Search for the cell housing the specified text and yield its [X, Y] center coordinate. 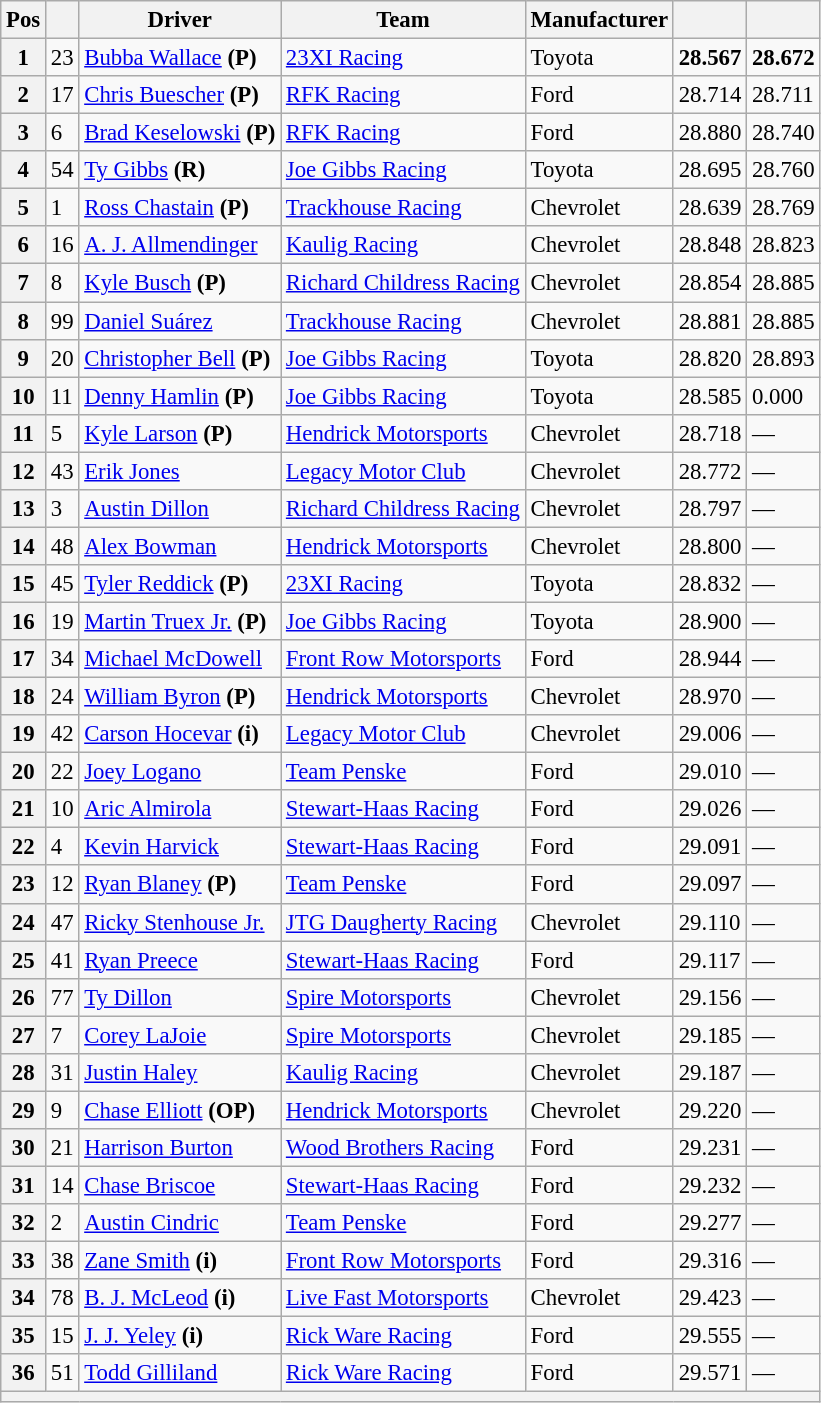
45 [62, 584]
Ty Dillon [180, 997]
28.567 [710, 58]
99 [62, 321]
32 [24, 1223]
28.760 [784, 170]
28.848 [710, 245]
Harrison Burton [180, 1148]
28.881 [710, 321]
Brad Keselowski (P) [180, 133]
Todd Gilliland [180, 1373]
28.714 [710, 95]
28.769 [784, 208]
J. J. Yeley (i) [180, 1336]
Ryan Preece [180, 960]
29.097 [710, 885]
26 [24, 997]
Christopher Bell (P) [180, 358]
28.832 [710, 584]
28.893 [784, 358]
Chase Briscoe [180, 1185]
51 [62, 1373]
28.585 [710, 396]
Joey Logano [180, 772]
0.000 [784, 396]
28.970 [710, 697]
28.880 [710, 133]
Ricky Stenhouse Jr. [180, 922]
Justin Haley [180, 1073]
Live Fast Motorsports [404, 1298]
29.231 [710, 1148]
28.800 [710, 546]
29.156 [710, 997]
43 [62, 471]
Martin Truex Jr. (P) [180, 621]
Daniel Suárez [180, 321]
JTG Daugherty Racing [404, 922]
41 [62, 960]
54 [62, 170]
William Byron (P) [180, 697]
47 [62, 922]
29.316 [710, 1261]
28.854 [710, 283]
Zane Smith (i) [180, 1261]
Carson Hocevar (i) [180, 734]
Erik Jones [180, 471]
28.695 [710, 170]
28.711 [784, 95]
Pos [24, 20]
Alex Bowman [180, 546]
13 [24, 509]
78 [62, 1298]
42 [62, 734]
29.232 [710, 1185]
29.555 [710, 1336]
28.672 [784, 58]
30 [24, 1148]
29.187 [710, 1073]
Denny Hamlin (P) [180, 396]
Ross Chastain (P) [180, 208]
25 [24, 960]
48 [62, 546]
A. J. Allmendinger [180, 245]
28 [24, 1073]
29.110 [710, 922]
Kevin Harvick [180, 847]
Kyle Larson (P) [180, 433]
28.823 [784, 245]
29.277 [710, 1223]
Team [404, 20]
28.718 [710, 433]
33 [24, 1261]
29.220 [710, 1110]
29.423 [710, 1298]
29.091 [710, 847]
Tyler Reddick (P) [180, 584]
28.639 [710, 208]
29.026 [710, 809]
28.944 [710, 659]
77 [62, 997]
Austin Cindric [180, 1223]
Wood Brothers Racing [404, 1148]
38 [62, 1261]
29.117 [710, 960]
Austin Dillon [180, 509]
29.010 [710, 772]
Corey LaJoie [180, 1035]
36 [24, 1373]
Manufacturer [599, 20]
28.797 [710, 509]
Chris Buescher (P) [180, 95]
28.772 [710, 471]
Michael McDowell [180, 659]
29.185 [710, 1035]
28.900 [710, 621]
27 [24, 1035]
Bubba Wallace (P) [180, 58]
B. J. McLeod (i) [180, 1298]
Driver [180, 20]
18 [24, 697]
Kyle Busch (P) [180, 283]
29 [24, 1110]
29.006 [710, 734]
28.820 [710, 358]
28.740 [784, 133]
Aric Almirola [180, 809]
Ty Gibbs (R) [180, 170]
35 [24, 1336]
Chase Elliott (OP) [180, 1110]
29.571 [710, 1373]
Ryan Blaney (P) [180, 885]
